Provide the [X, Y] coordinate of the cell's center where the given text is located.  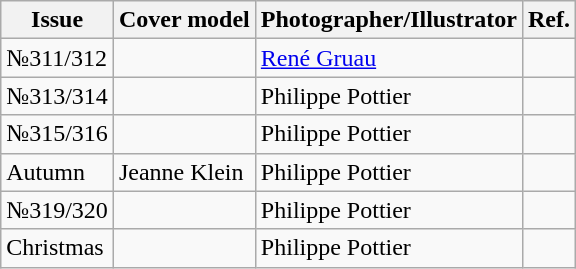
№319/320 [58, 210]
Ref. [548, 20]
Jeanne Klein [184, 172]
Issue [58, 20]
Christmas [58, 248]
№315/316 [58, 134]
Autumn [58, 172]
№313/314 [58, 96]
Cover model [184, 20]
Photographer/Illustrator [388, 20]
René Gruau [388, 58]
№311/312 [58, 58]
